Determine the (X, Y) coordinate at the center of the cell enclosing the given text.  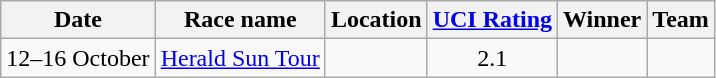
Herald Sun Tour (240, 58)
2.1 (492, 58)
UCI Rating (492, 20)
Date (78, 20)
Location (376, 20)
Race name (240, 20)
12–16 October (78, 58)
Winner (602, 20)
Team (681, 20)
